Return [X, Y] of the center of cell containing provided text 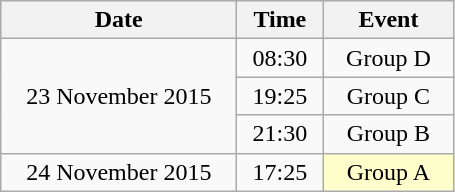
21:30 [280, 134]
Group B [388, 134]
Time [280, 20]
23 November 2015 [119, 96]
Group C [388, 96]
19:25 [280, 96]
Date [119, 20]
24 November 2015 [119, 172]
Group A [388, 172]
Group D [388, 58]
Event [388, 20]
17:25 [280, 172]
08:30 [280, 58]
